Return (X, Y) of the center of cell containing provided text 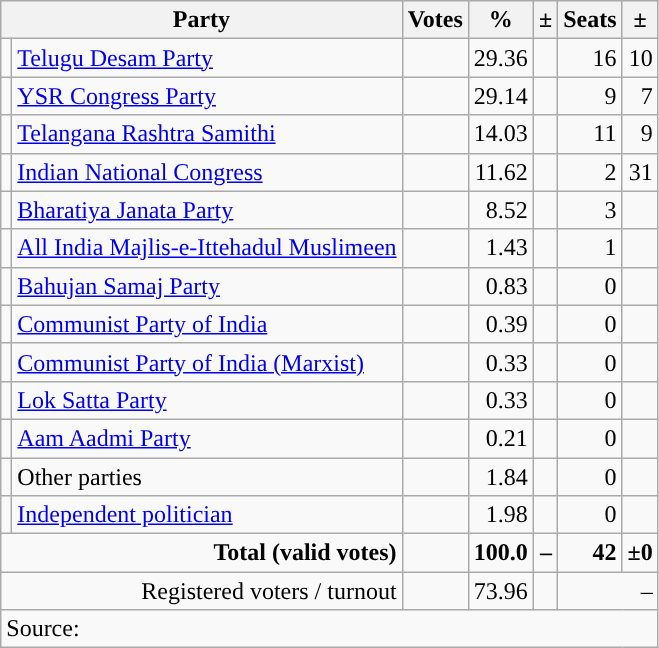
Independent politician (207, 515)
Bahujan Samaj Party (207, 286)
1.98 (500, 515)
0.21 (500, 438)
31 (640, 172)
11 (590, 134)
YSR Congress Party (207, 96)
100.0 (500, 553)
1.84 (500, 477)
1 (590, 248)
Total (valid votes) (202, 553)
11.62 (500, 172)
Registered voters / turnout (202, 591)
Communist Party of India (Marxist) (207, 362)
73.96 (500, 591)
1.43 (500, 248)
2 (590, 172)
Votes (435, 20)
0.39 (500, 324)
10 (640, 58)
3 (590, 210)
14.03 (500, 134)
% (500, 20)
7 (640, 96)
Seats (590, 20)
Aam Aadmi Party (207, 438)
Indian National Congress (207, 172)
Other parties (207, 477)
29.36 (500, 58)
8.52 (500, 210)
Party (202, 20)
Telugu Desam Party (207, 58)
±0 (640, 553)
Communist Party of India (207, 324)
0.83 (500, 286)
Telangana Rashtra Samithi (207, 134)
All India Majlis-e-Ittehadul Muslimeen (207, 248)
42 (590, 553)
Source: (330, 629)
16 (590, 58)
Lok Satta Party (207, 400)
Bharatiya Janata Party (207, 210)
29.14 (500, 96)
